Search for the cell housing the specified text and yield its [x, y] center coordinate. 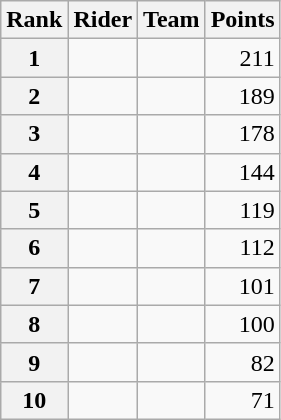
112 [242, 248]
Points [242, 20]
178 [242, 134]
Rider [103, 20]
1 [34, 58]
8 [34, 324]
211 [242, 58]
2 [34, 96]
6 [34, 248]
10 [34, 400]
7 [34, 286]
119 [242, 210]
82 [242, 362]
4 [34, 172]
71 [242, 400]
9 [34, 362]
Team [172, 20]
100 [242, 324]
5 [34, 210]
101 [242, 286]
189 [242, 96]
144 [242, 172]
3 [34, 134]
Rank [34, 20]
